Return [x, y] of the center of cell containing provided text 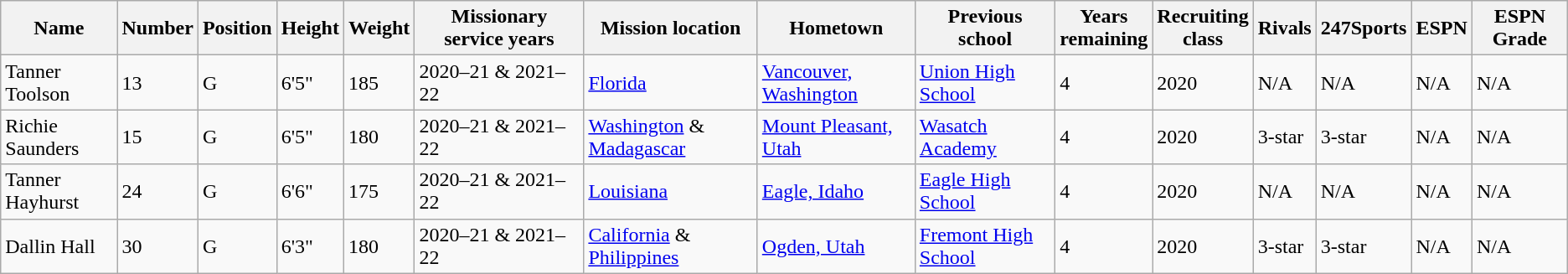
6'3" [310, 246]
Position [237, 28]
Vancouver, Washington [836, 82]
Mission location [670, 28]
24 [157, 191]
Missionary service years [499, 28]
Hometown [836, 28]
Rivals [1285, 28]
Previousschool [985, 28]
30 [157, 246]
Eagle, Idaho [836, 191]
ESPN [1442, 28]
15 [157, 137]
Dallin Hall [59, 246]
Tanner Hayhurst [59, 191]
Ogden, Utah [836, 246]
Eagle High School [985, 191]
California & Philippines [670, 246]
Mount Pleasant, Utah [836, 137]
Tanner Toolson [59, 82]
Number [157, 28]
Union High School [985, 82]
185 [379, 82]
Fremont High School [985, 246]
ESPN Grade [1519, 28]
Height [310, 28]
Recruitingclass [1203, 28]
Richie Saunders [59, 137]
Florida [670, 82]
6'6" [310, 191]
13 [157, 82]
Louisiana [670, 191]
Name [59, 28]
Wasatch Academy [985, 137]
Weight [379, 28]
247Sports [1364, 28]
175 [379, 191]
Washington & Madagascar [670, 137]
Yearsremaining [1104, 28]
